Return [X, Y] of the center of cell containing provided text 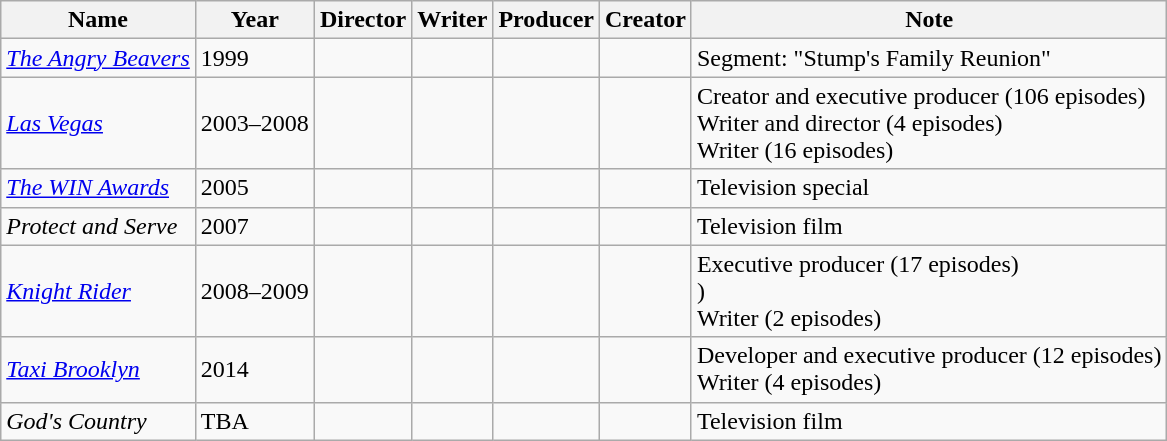
Developer and executive producer (12 episodes)Writer (4 episodes) [929, 370]
2003–2008 [254, 123]
Note [929, 20]
The WIN Awards [98, 188]
Protect and Serve [98, 226]
Producer [546, 20]
Las Vegas [98, 123]
Knight Rider [98, 291]
Name [98, 20]
Director [362, 20]
1999 [254, 58]
Creator [645, 20]
The Angry Beavers [98, 58]
God's Country [98, 421]
Creator and executive producer (106 episodes)Writer and director (4 episodes)Writer (16 episodes) [929, 123]
2007 [254, 226]
Writer [452, 20]
Television special [929, 188]
2014 [254, 370]
Segment: "Stump's Family Reunion" [929, 58]
TBA [254, 421]
Taxi Brooklyn [98, 370]
Executive producer (17 episodes))Writer (2 episodes) [929, 291]
2008–2009 [254, 291]
Year [254, 20]
2005 [254, 188]
